Extract the (x, y) coordinate from the center of the cell holding the provided text.  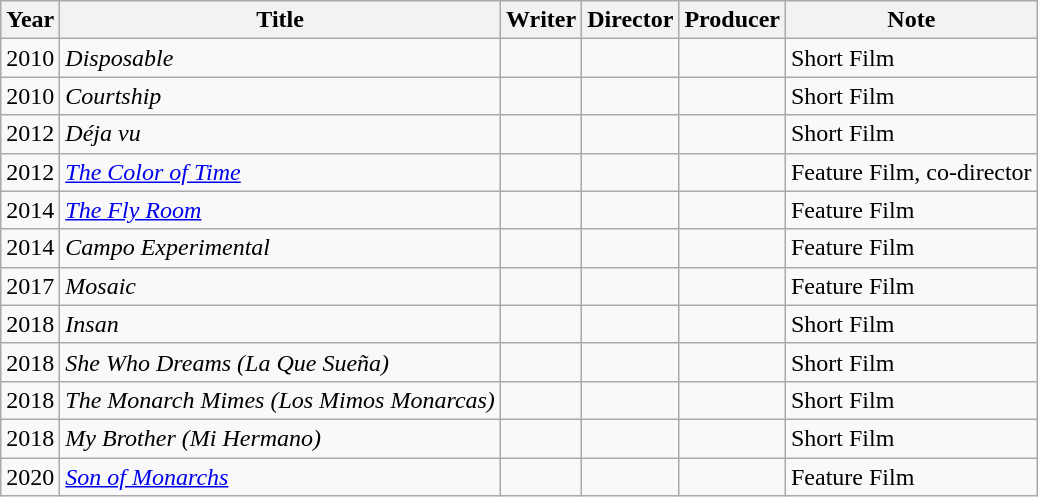
Producer (732, 20)
Déja vu (280, 134)
Mosaic (280, 286)
Year (30, 20)
Note (911, 20)
2020 (30, 477)
Director (630, 20)
Title (280, 20)
2017 (30, 286)
Feature Film, co-director (911, 172)
Writer (540, 20)
Courtship (280, 96)
The Fly Room (280, 210)
Disposable (280, 58)
The Color of Time (280, 172)
She Who Dreams (La Que Sueña) (280, 362)
Campo Experimental (280, 248)
The Monarch Mimes (Los Mimos Monarcas) (280, 400)
My Brother (Mi Hermano) (280, 438)
Son of Monarchs (280, 477)
Insan (280, 324)
